Extract the (X, Y) coordinate from the center of the cell holding the provided text.  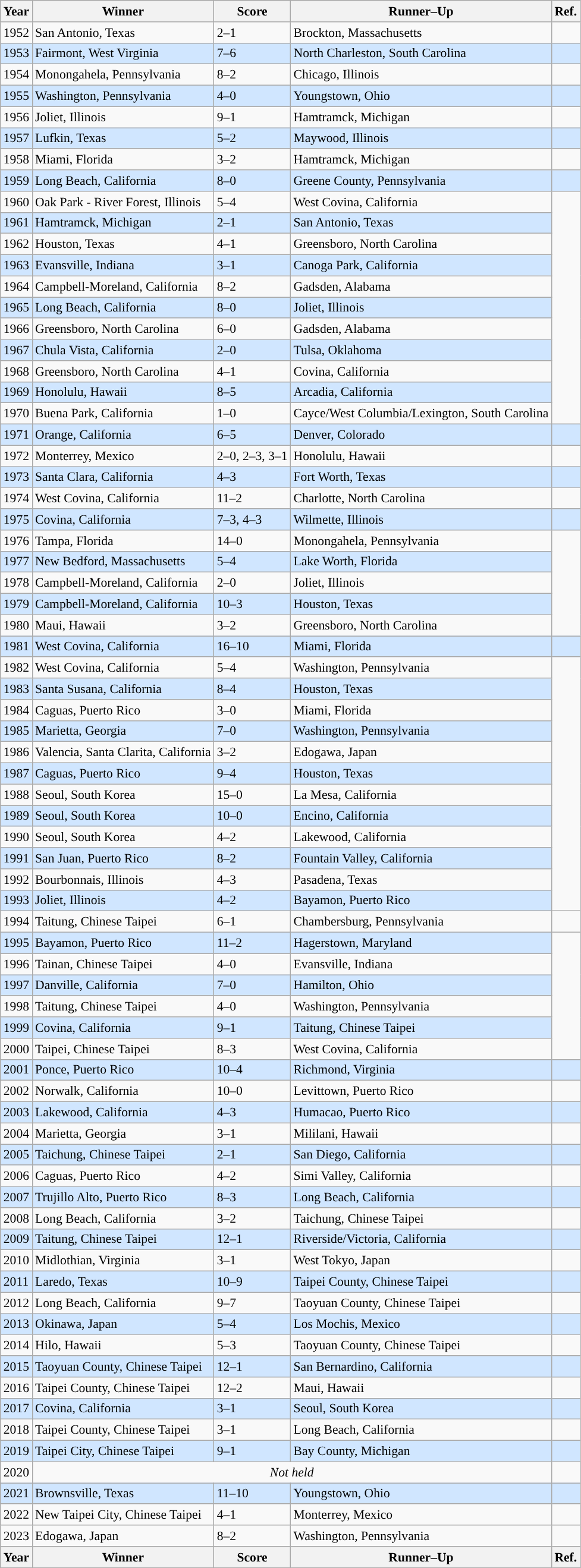
16–10 (252, 647)
1961 (17, 223)
10–9 (252, 1282)
2009 (17, 1239)
1955 (17, 96)
Norwalk, California (123, 1091)
Not held (291, 1472)
2005 (17, 1155)
2018 (17, 1430)
1976 (17, 541)
2007 (17, 1197)
Pasadena, Texas (421, 880)
Denver, Colorado (421, 435)
Richmond, Virginia (421, 1070)
Tampa, Florida (123, 541)
2014 (17, 1346)
1990 (17, 837)
1956 (17, 117)
Maywood, Illinois (421, 138)
1981 (17, 647)
Santa Clara, California (123, 477)
Mililani, Hawaii (421, 1134)
Chula Vista, California (123, 350)
1967 (17, 350)
1998 (17, 1007)
San Juan, Puerto Rico (123, 858)
Santa Susana, California (123, 689)
9–4 (252, 774)
Buena Park, California (123, 414)
2008 (17, 1218)
1999 (17, 1028)
1957 (17, 138)
6–5 (252, 435)
2015 (17, 1367)
West Tokyo, Japan (421, 1261)
1973 (17, 477)
10–3 (252, 604)
1988 (17, 795)
Tulsa, Oklahoma (421, 350)
Charlotte, North Carolina (421, 499)
Danville, California (123, 985)
Oak Park - River Forest, Illinois (123, 202)
2021 (17, 1494)
New Bedford, Massachusetts (123, 562)
1993 (17, 901)
1975 (17, 519)
Chambersburg, Pennsylvania (421, 922)
Greene County, Pennsylvania (421, 181)
1980 (17, 625)
3–0 (252, 710)
1962 (17, 244)
San Bernardino, California (421, 1367)
2019 (17, 1451)
Okinawa, Japan (123, 1324)
1959 (17, 181)
Encino, California (421, 816)
6–1 (252, 922)
Cayce/West Columbia/Lexington, South Carolina (421, 414)
14–0 (252, 541)
11–10 (252, 1494)
North Charleston, South Carolina (421, 53)
1977 (17, 562)
Midlothian, Virginia (123, 1261)
Bourbonnais, Illinois (123, 880)
1954 (17, 75)
5–2 (252, 138)
1987 (17, 774)
New Taipei City, Chinese Taipei (123, 1515)
1986 (17, 752)
2000 (17, 1049)
1995 (17, 943)
2010 (17, 1261)
1969 (17, 392)
1974 (17, 499)
1965 (17, 308)
Lufkin, Texas (123, 138)
1996 (17, 964)
Trujillo Alto, Puerto Rico (123, 1197)
1994 (17, 922)
2–0, 2–3, 3–1 (252, 456)
1964 (17, 286)
2006 (17, 1176)
Lake Worth, Florida (421, 562)
Wilmette, Illinois (421, 519)
Valencia, Santa Clarita, California (123, 752)
2023 (17, 1536)
Hagerstown, Maryland (421, 943)
Taipei, Chinese Taipei (123, 1049)
1960 (17, 202)
1979 (17, 604)
10–4 (252, 1070)
2016 (17, 1388)
1–0 (252, 414)
Laredo, Texas (123, 1282)
Simi Valley, California (421, 1176)
Orange, California (123, 435)
1991 (17, 858)
2022 (17, 1515)
Humacao, Puerto Rico (421, 1113)
Hamilton, Ohio (421, 985)
1968 (17, 371)
2002 (17, 1091)
1963 (17, 266)
Brownsville, Texas (123, 1494)
15–0 (252, 795)
2001 (17, 1070)
8–4 (252, 689)
1971 (17, 435)
San Diego, California (421, 1155)
Chicago, Illinois (421, 75)
Levittown, Puerto Rico (421, 1091)
1953 (17, 53)
12–2 (252, 1388)
1989 (17, 816)
1985 (17, 731)
Los Mochis, Mexico (421, 1324)
6–0 (252, 329)
2012 (17, 1303)
Fort Worth, Texas (421, 477)
2020 (17, 1472)
1970 (17, 414)
9–7 (252, 1303)
1972 (17, 456)
1983 (17, 689)
7–6 (252, 53)
Tainan, Chinese Taipei (123, 964)
Hilo, Hawaii (123, 1346)
2011 (17, 1282)
Fairmont, West Virginia (123, 53)
2004 (17, 1134)
5–3 (252, 1346)
Canoga Park, California (421, 266)
1992 (17, 880)
1966 (17, 329)
8–5 (252, 392)
1982 (17, 668)
1952 (17, 33)
1984 (17, 710)
La Mesa, California (421, 795)
Taipei City, Chinese Taipei (123, 1451)
Brockton, Massachusetts (421, 33)
1997 (17, 985)
2013 (17, 1324)
Riverside/Victoria, California (421, 1239)
1978 (17, 583)
Ponce, Puerto Rico (123, 1070)
Fountain Valley, California (421, 858)
7–3, 4–3 (252, 519)
1958 (17, 160)
Arcadia, California (421, 392)
Bay County, Michigan (421, 1451)
2003 (17, 1113)
2017 (17, 1409)
